Determine the [X, Y] coordinate at the center of the cell enclosing the given text.  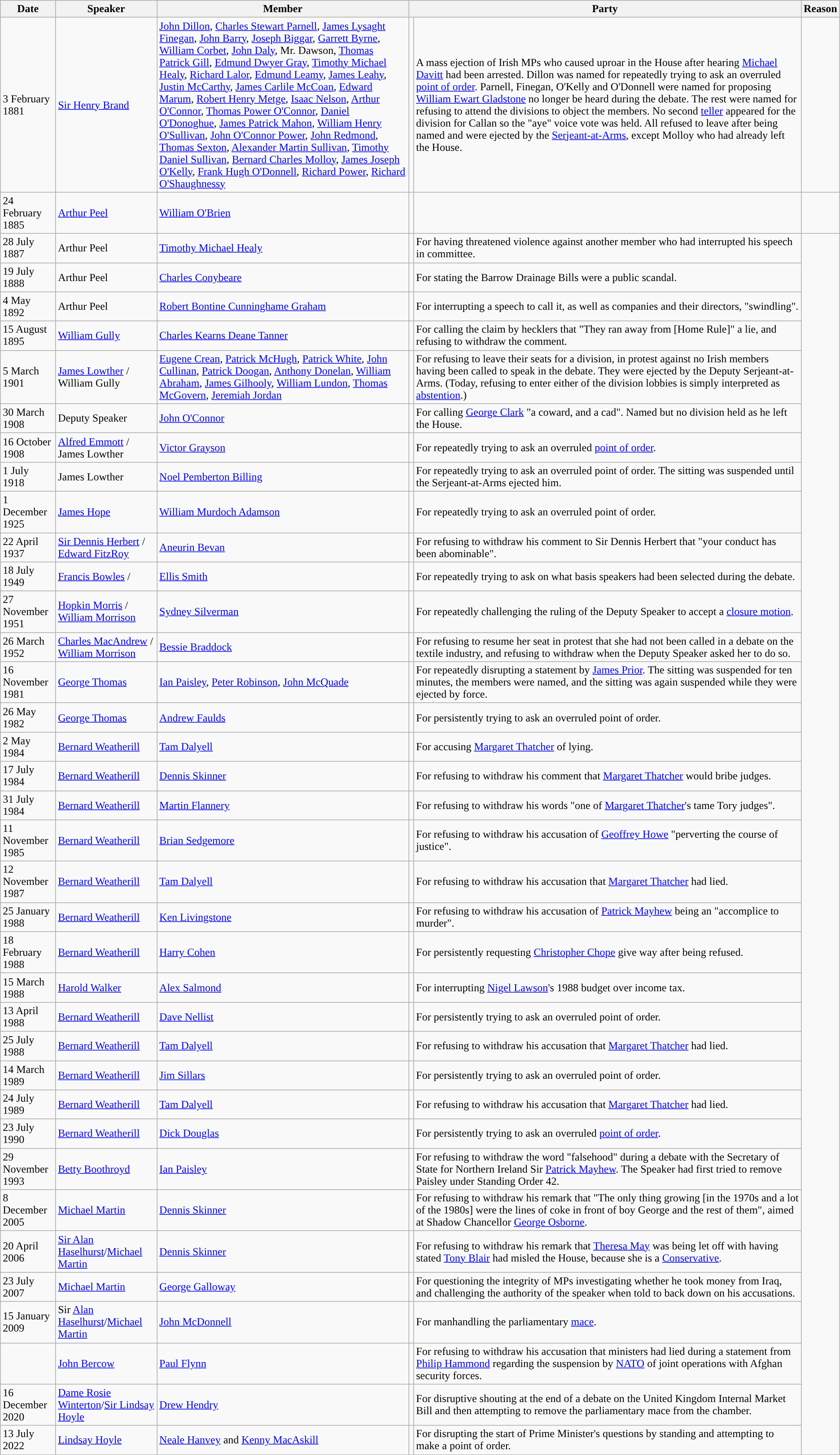
For having threatened violence against another member who had interrupted his speech in committee. [608, 248]
23 July 1990 [28, 1134]
Martin Flannery [283, 805]
Hopkin Morris / William Morrison [106, 612]
John O'Connor [283, 418]
28 July 1887 [28, 248]
For refusing to withdraw his comment that Margaret Thatcher would bribe judges. [608, 776]
30 March 1908 [28, 418]
For manhandling the parliamentary mace. [608, 1322]
For refusing to withdraw his accusation of Patrick Mayhew being an "accomplice to murder". [608, 917]
19 July 1888 [28, 277]
Deputy Speaker [106, 418]
For calling George Clark "a coward, and a cad". Named but no division held as he left the House. [608, 418]
For repeatedly challenging the ruling of the Deputy Speaker to accept a closure motion. [608, 612]
For repeatedly trying to ask an overruled point of order. The sitting was suspended until the Serjeant-at-Arms ejected him. [608, 477]
Sir Henry Brand [106, 105]
Jim Sillars [283, 1075]
For refusing to withdraw his comment to Sir Dennis Herbert that "your conduct has been abominable". [608, 547]
22 April 1937 [28, 547]
12 November 1987 [28, 882]
25 January 1988 [28, 917]
William Gully [106, 336]
Ian Paisley, Peter Robinson, John McQuade [283, 682]
Paul Flynn [283, 1363]
For refusing to withdraw his accusation of Geoffrey Howe "perverting the course of justice". [608, 840]
17 July 1984 [28, 776]
24 February 1885 [28, 213]
Harold Walker [106, 988]
16 December 2020 [28, 1405]
For stating the Barrow Drainage Bills were a public scandal. [608, 277]
4 May 1892 [28, 306]
20 April 2006 [28, 1252]
Brian Sedgemore [283, 840]
Party [605, 9]
For calling the claim by hecklers that "They ran away from [Home Rule]" a lie, and refusing to withdraw the comment. [608, 336]
1 December 1925 [28, 512]
26 March 1952 [28, 647]
Dave Nellist [283, 1016]
15 August 1895 [28, 336]
5 March 1901 [28, 377]
1 July 1918 [28, 477]
Lindsay Hoyle [106, 1440]
For interrupting a speech to call it, as well as companies and their directors, "swindling". [608, 306]
For disrupting the start of Prime Minister's questions by standing and attempting to make a point of order. [608, 1440]
Ellis Smith [283, 576]
Alfred Emmott / James Lowther [106, 447]
For accusing Margaret Thatcher of lying. [608, 747]
George Galloway [283, 1287]
Speaker [106, 9]
James Lowther [106, 477]
Sydney Silverman [283, 612]
William O'Brien [283, 213]
Noel Pemberton Billing [283, 477]
8 December 2005 [28, 1210]
Ian Paisley [283, 1169]
Andrew Faulds [283, 717]
James Hope [106, 512]
Charles Kearns Deane Tanner [283, 336]
Date [28, 9]
Alex Salmond [283, 988]
Reason [820, 9]
16 October 1908 [28, 447]
Member [283, 9]
14 March 1989 [28, 1075]
Robert Bontine Cunninghame Graham [283, 306]
24 July 1989 [28, 1104]
John McDonnell [283, 1322]
William Murdoch Adamson [283, 512]
Victor Grayson [283, 447]
15 January 2009 [28, 1322]
13 July 2022 [28, 1440]
Drew Hendry [283, 1405]
23 July 2007 [28, 1287]
Dick Douglas [283, 1134]
25 July 1988 [28, 1046]
29 November 1993 [28, 1169]
Aneurin Bevan [283, 547]
11 November 1985 [28, 840]
Dame Rosie Winterton/Sir Lindsay Hoyle [106, 1405]
For repeatedly trying to ask on what basis speakers had been selected during the debate. [608, 576]
Timothy Michael Healy [283, 248]
3 February 1881 [28, 105]
Bessie Braddock [283, 647]
For persistently requesting Christopher Chope give way after being refused. [608, 952]
Harry Cohen [283, 952]
31 July 1984 [28, 805]
Charles Conybeare [283, 277]
27 November 1951 [28, 612]
Neale Hanvey and Kenny MacAskill [283, 1440]
For interrupting Nigel Lawson's 1988 budget over income tax. [608, 988]
John Bercow [106, 1363]
26 May 1982 [28, 717]
18 July 1949 [28, 576]
18 February 1988 [28, 952]
Betty Boothroyd [106, 1169]
James Lowther / William Gully [106, 377]
2 May 1984 [28, 747]
16 November 1981 [28, 682]
Charles MacAndrew / William Morrison [106, 647]
Sir Dennis Herbert / Edward FitzRoy [106, 547]
Ken Livingstone [283, 917]
Francis Bowles / [106, 576]
For refusing to withdraw his words "one of Margaret Thatcher's tame Tory judges". [608, 805]
13 April 1988 [28, 1016]
15 March 1988 [28, 988]
